Provide the [X, Y] coordinate of the cell's center where the given text is located.  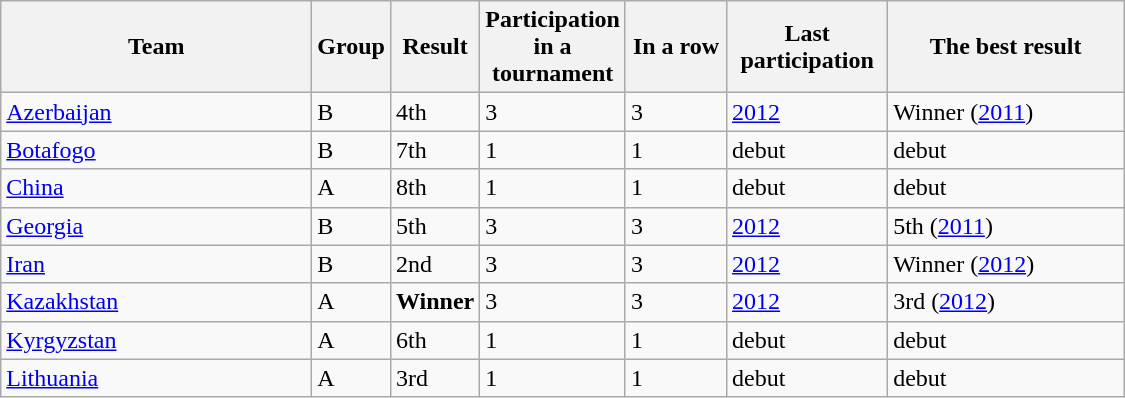
4th [434, 112]
The best result [1006, 47]
Group [352, 47]
Kazakhstan [156, 302]
Winner (2011) [1006, 112]
Lithuania [156, 378]
2nd [434, 264]
В [352, 112]
Result [434, 47]
Botafogo [156, 150]
Azerbaijan [156, 112]
Winner [434, 302]
А [352, 302]
In a row [676, 47]
7th [434, 150]
Participation in a tournament [553, 47]
Kyrgyzstan [156, 340]
3rd (2012) [1006, 302]
China [156, 188]
6th [434, 340]
Winner (2012) [1006, 264]
Last participation [808, 47]
8th [434, 188]
Georgia [156, 226]
5th (2011) [1006, 226]
Iran [156, 264]
Team [156, 47]
3rd [434, 378]
5th [434, 226]
